Scan for the cell matching the given text and deliver its [x, y] coordinate at center. 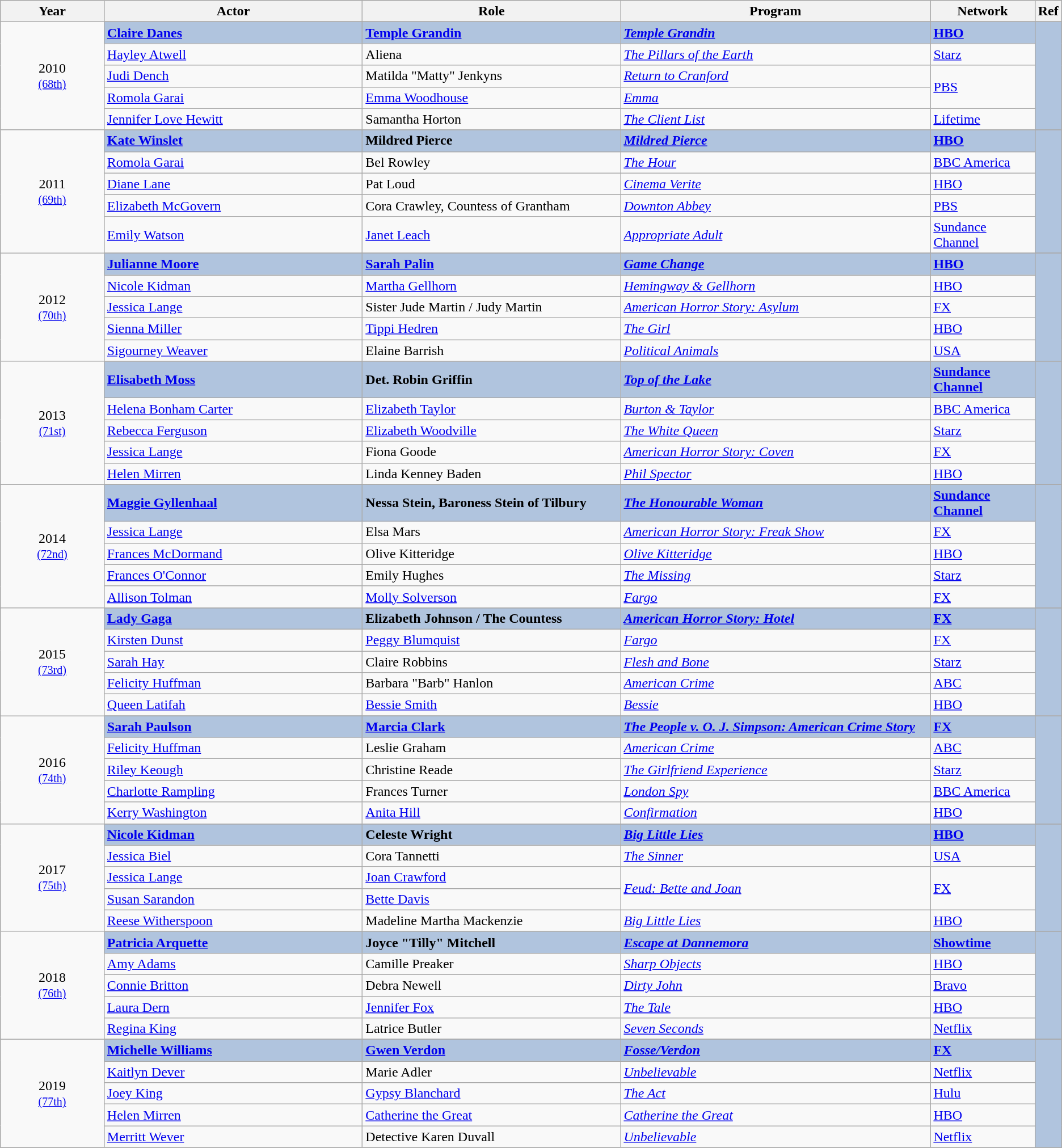
Elaine Barrish [491, 351]
Judi Dench [233, 76]
Dirty John [776, 985]
Jessica Biel [233, 856]
The Girl [776, 329]
Reese Witherspoon [233, 921]
The Pillars of the Earth [776, 54]
The People v. O. J. Simpson: American Crime Story [776, 727]
Appropriate Adult [776, 235]
Bette Davis [491, 899]
Emma [776, 98]
Confirmation [776, 813]
Showtime [983, 942]
The Act [776, 1094]
Sienna Miller [233, 329]
Jennifer Love Hewitt [233, 119]
The Sinner [776, 856]
Maggie Gyllenhaal [233, 503]
Jennifer Fox [491, 1007]
Patricia Arquette [233, 942]
Helena Bonham Carter [233, 409]
Bessie Smith [491, 705]
Sigourney Weaver [233, 351]
Phil Spector [776, 474]
Det. Robin Griffin [491, 380]
Anita Hill [491, 813]
Latrice Butler [491, 1029]
2016 (74th) [52, 770]
Laura Dern [233, 1007]
2017 (75th) [52, 877]
Cora Crawley, Countess of Grantham [491, 205]
Kerry Washington [233, 813]
Joan Crawford [491, 877]
Flesh and Bone [776, 662]
Nessa Stein, Baroness Stein of Tilbury [491, 503]
Michelle Williams [233, 1050]
2013 (71st) [52, 423]
Camille Preaker [491, 964]
2019 (77th) [52, 1094]
Cinema Verite [776, 184]
Janet Leach [491, 235]
The White Queen [776, 430]
American Horror Story: Coven [776, 452]
Escape at Dannemora [776, 942]
American Horror Story: Hotel [776, 618]
Debra Newell [491, 985]
American Horror Story: Freak Show [776, 532]
Actor [233, 11]
Linda Kenney Baden [491, 474]
Gwen Verdon [491, 1050]
Diane Lane [233, 184]
2011 (69th) [52, 192]
London Spy [776, 791]
Regina King [233, 1029]
Frances McDormand [233, 554]
Marie Adler [491, 1072]
Elisabeth Moss [233, 380]
Program [776, 11]
Seven Seconds [776, 1029]
Fosse/Verdon [776, 1050]
Riley Keough [233, 770]
Marcia Clark [491, 727]
Emily Hughes [491, 575]
Charlotte Rampling [233, 791]
Elizabeth McGovern [233, 205]
Ref [1048, 11]
Pat Loud [491, 184]
Madeline Martha Mackenzie [491, 921]
Martha Gellhorn [491, 285]
Celeste Wright [491, 834]
Julianne Moore [233, 264]
Hayley Atwell [233, 54]
Role [491, 11]
Molly Solverson [491, 597]
Christine Reade [491, 770]
Sharp Objects [776, 964]
2012 (70th) [52, 307]
Sarah Palin [491, 264]
Bel Rowley [491, 162]
Joey King [233, 1094]
Hemingway & Gellhorn [776, 285]
Rebecca Ferguson [233, 430]
Frances Turner [491, 791]
Sarah Hay [233, 662]
Top of the Lake [776, 380]
Downton Abbey [776, 205]
Sister Jude Martin / Judy Martin [491, 307]
Allison Tolman [233, 597]
The Girlfriend Experience [776, 770]
Emma Woodhouse [491, 98]
Queen Latifah [233, 705]
Matilda "Matty" Jenkyns [491, 76]
Burton & Taylor [776, 409]
2010 (68th) [52, 76]
Claire Robbins [491, 662]
The Hour [776, 162]
Barbara "Barb" Hanlon [491, 683]
Merritt Wever [233, 1137]
Elizabeth Woodville [491, 430]
2014 (72nd) [52, 546]
Bravo [983, 985]
Bessie [776, 705]
The Honourable Woman [776, 503]
Emily Watson [233, 235]
Susan Sarandon [233, 899]
Fiona Goode [491, 452]
Year [52, 11]
Feud: Bette and Joan [776, 888]
Kaitlyn Dever [233, 1072]
Amy Adams [233, 964]
2018 (76th) [52, 985]
Claire Danes [233, 33]
Kirsten Dunst [233, 640]
Elsa Mars [491, 532]
The Tale [776, 1007]
Political Animals [776, 351]
Hulu [983, 1094]
Kate Winslet [233, 141]
Peggy Blumquist [491, 640]
Detective Karen Duvall [491, 1137]
Return to Cranford [776, 76]
Game Change [776, 264]
Leslie Graham [491, 748]
Gypsy Blanchard [491, 1094]
Lifetime [983, 119]
Tippi Hedren [491, 329]
Elizabeth Taylor [491, 409]
The Client List [776, 119]
Lady Gaga [233, 618]
Aliena [491, 54]
Frances O'Connor [233, 575]
The Missing [776, 575]
2015 (73rd) [52, 661]
American Horror Story: Asylum [776, 307]
Elizabeth Johnson / The Countess [491, 618]
Samantha Horton [491, 119]
Connie Britton [233, 985]
Network [983, 11]
Joyce "Tilly" Mitchell [491, 942]
Cora Tannetti [491, 856]
Sarah Paulson [233, 727]
